Search for the cell housing the specified text and yield its (x, y) center coordinate. 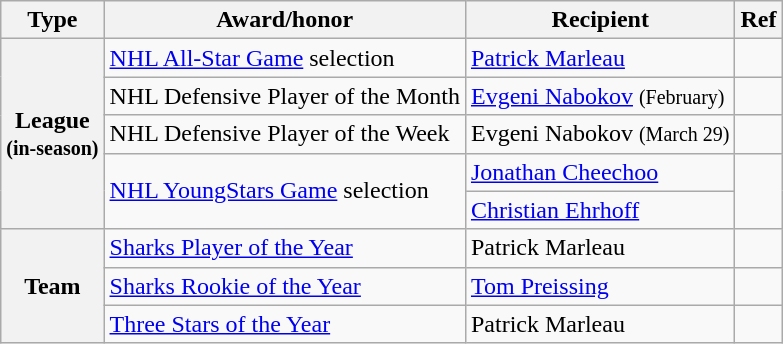
Three Stars of the Year (284, 324)
Team (52, 286)
Christian Ehrhoff (600, 210)
Evgeni Nabokov (February) (600, 96)
Tom Preissing (600, 286)
League(in-season) (52, 134)
Recipient (600, 20)
NHL YoungStars Game selection (284, 191)
Sharks Rookie of the Year (284, 286)
Type (52, 20)
NHL All-Star Game selection (284, 58)
Ref (758, 20)
Sharks Player of the Year (284, 248)
Award/honor (284, 20)
NHL Defensive Player of the Month (284, 96)
Evgeni Nabokov (March 29) (600, 134)
NHL Defensive Player of the Week (284, 134)
Jonathan Cheechoo (600, 172)
